Scan for the cell matching the given text and deliver its (x, y) coordinate at center. 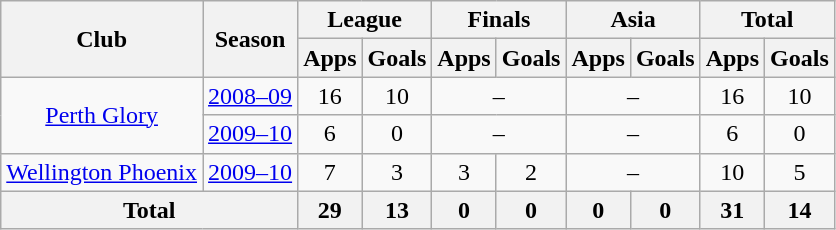
League (365, 20)
2 (531, 172)
14 (800, 210)
31 (732, 210)
13 (397, 210)
Wellington Phoenix (102, 172)
2008–09 (250, 96)
Club (102, 39)
Finals (499, 20)
Perth Glory (102, 115)
29 (330, 210)
Season (250, 39)
5 (800, 172)
7 (330, 172)
Asia (633, 20)
